Return the [X, Y] coordinate for the center point of the cell that contains the specified text.  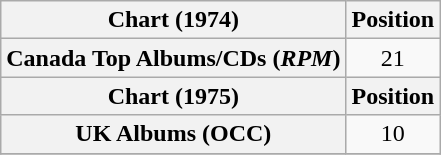
Chart (1975) [174, 96]
Canada Top Albums/CDs (RPM) [174, 58]
10 [393, 134]
Chart (1974) [174, 20]
21 [393, 58]
UK Albums (OCC) [174, 134]
